Find where the given text appears and provide that cell's center as [X, Y] coordinate. 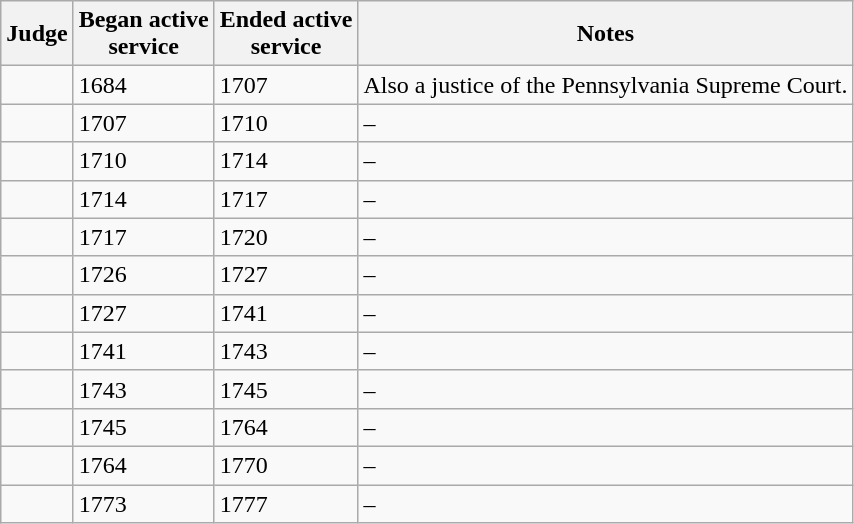
Began activeservice [144, 34]
1720 [286, 237]
1726 [144, 275]
1684 [144, 85]
Ended activeservice [286, 34]
Judge [37, 34]
1773 [144, 503]
Notes [606, 34]
1777 [286, 503]
1770 [286, 465]
Also a justice of the Pennsylvania Supreme Court. [606, 85]
